Output the (x, y) coordinate of the center of the cell containing the given text.  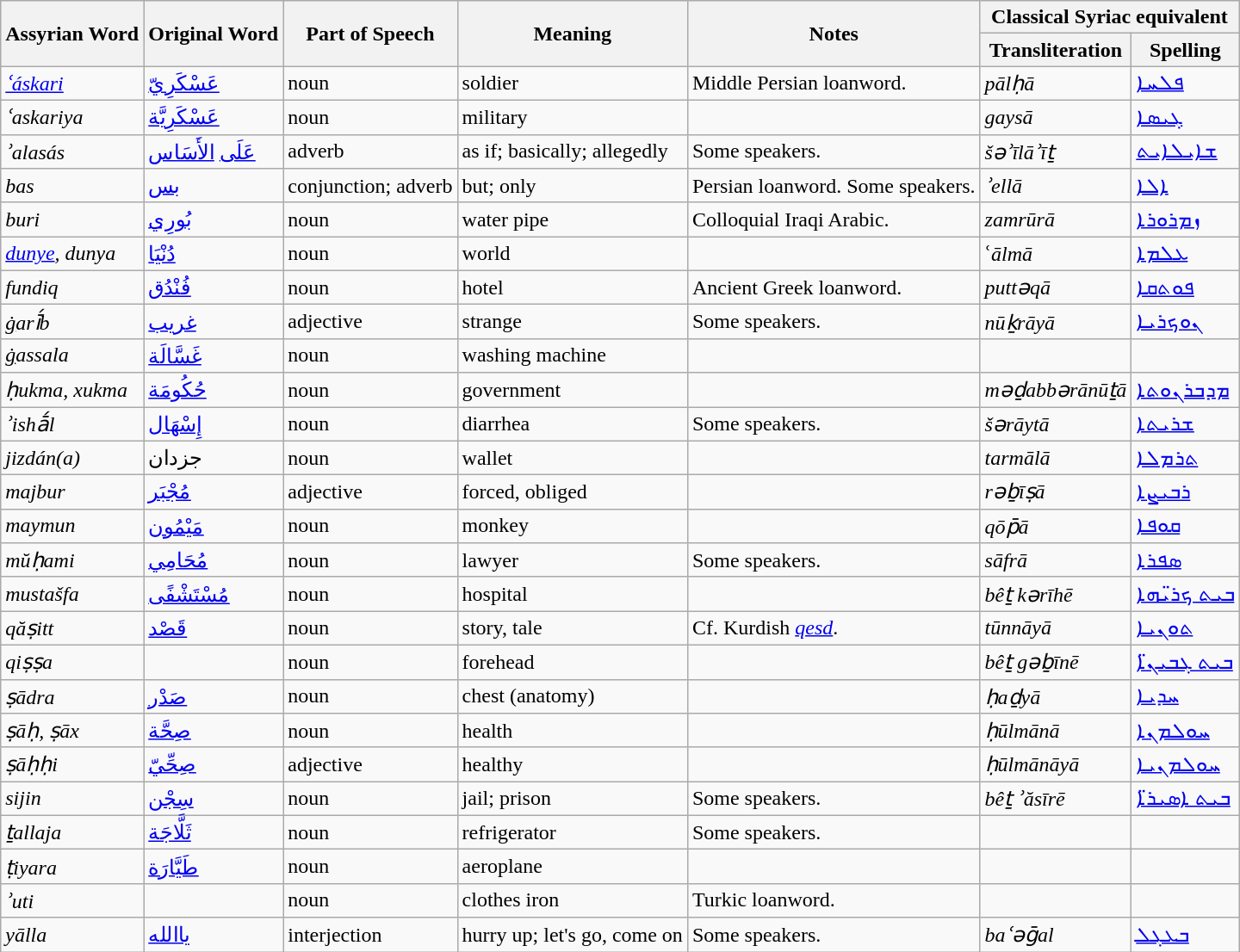
ܪܒܝܨܐ (1185, 492)
monkey (572, 526)
baʿəḡal (1056, 935)
sāfrā (1056, 560)
ܦܠܚܐ (1185, 83)
ṯallaja (72, 832)
ḥaḏyā (1056, 696)
ܢܘܟܪܝܐ (1185, 322)
məḏabbərānūṯā (1056, 390)
صِحَّة (214, 731)
حُكُومَة (214, 390)
adverb (370, 151)
water pipe (572, 219)
ܩܘܦܐ (1185, 526)
šərāytā (1056, 423)
ʿaskariya (72, 117)
Transliteration (1056, 50)
Ancient Greek loanword. (834, 287)
bêṯ gəḇīnē (1056, 662)
refrigerator (572, 832)
Persian loanword. Some speakers. (834, 186)
Original Word (214, 34)
ܬܪܡܠܐ (1185, 458)
wallet (572, 458)
puttəqā (1056, 287)
ʾellā (1056, 186)
ܚܘܠܡܢܐ (1185, 731)
jail; prison (572, 799)
صِحِّيّ (214, 764)
طَيَّارَة (214, 867)
buri (72, 219)
سِجْن (214, 799)
فُنْدُق (214, 287)
دُنْيَا (214, 254)
Notes (834, 34)
Spelling (1185, 50)
Cf. Kurdish qesd. (834, 628)
ʾishā́l (72, 423)
Meaning (572, 34)
ܦܘܬܩܐ (1185, 287)
ܙܡܪܘܪܐ (1185, 219)
ḥukma, xukma (72, 390)
مَيْمُون (214, 526)
diarrhea (572, 423)
Assyrian Word (72, 34)
soldier (572, 83)
conjunction; adverb (370, 186)
ܥܠܡܐ (1185, 254)
صَدْر (214, 696)
عَسْكَرِيّ (214, 83)
but; only (572, 186)
Middle Persian loanword. (834, 83)
ܒܝܬ ܟܪ̈ܝܗܐ (1185, 594)
as if; basically; allegedly (572, 151)
fundiq (72, 287)
maymun (72, 526)
ܡܕܒܪܢܘܬܐ (1185, 390)
ܒܥܓܠ (1185, 935)
qōp̄ā (1056, 526)
healthy (572, 764)
مُسْتَشْفًى (214, 594)
strange (572, 322)
ܫܪܝܬܐ (1185, 423)
ʿālmā (1056, 254)
بُورِي (214, 219)
šəʾīlāʾīṯ (1056, 151)
Turkic loanword. (834, 900)
ܒܝܬ ܐܣܝܪ̈ܐ (1185, 799)
ثَلَّاجَة (214, 832)
ḥūlmānāyā (1056, 764)
forehead (572, 662)
mustašfa (72, 594)
pālḥā (1056, 83)
tarmālā (1056, 458)
ġassala (72, 355)
ʾuti (72, 900)
hotel (572, 287)
ṣādra (72, 696)
interjection (370, 935)
mŭḥami (72, 560)
forced, obliged (572, 492)
غريب (214, 322)
washing machine (572, 355)
ܣܦܪܐ (1185, 560)
Classical Syriac equivalent (1109, 17)
health (572, 731)
قَصْد (214, 628)
hurry up; let's go, come on (572, 935)
ܬܘܢܝܐ (1185, 628)
clothes iron (572, 900)
ܚܘܠܡܢܝܐ (1185, 764)
government (572, 390)
sijin (72, 799)
dunye, dunya (72, 254)
rəḇīṣā (1056, 492)
جزدان (214, 458)
ġarī́b (72, 322)
ܫܐܝܠܐܝܬ (1185, 151)
عَسْكَرِيَّة (214, 117)
ṣāḥ, ṣāx (72, 731)
Part of Speech (370, 34)
إِسْهَال (214, 423)
bêṯ ʾăsīrē (1056, 799)
ṭiyara (72, 867)
jizdán(a) (72, 458)
ܚܕܝܐ (1185, 696)
ḥūlmānā (1056, 731)
ياالله (214, 935)
عَلَى الأَسَاس (214, 151)
مُجْبَر (214, 492)
ܒܝܬ ܓܒܝܢ̈ܐ (1185, 662)
world (572, 254)
Colloquial Iraqi Arabic. (834, 219)
chest (anatomy) (572, 696)
gaysā (1056, 117)
ṣāḥḥi (72, 764)
غَسَّالَة (214, 355)
qăṣitt (72, 628)
ܐܠܐ (1185, 186)
bêṯ kərīhē (1056, 594)
nūḵrāyā (1056, 322)
military (572, 117)
مُحَامِي (214, 560)
zamrūrā (1056, 219)
story, tale (572, 628)
bas (72, 186)
lawyer (572, 560)
majbur (72, 492)
aeroplane (572, 867)
tūnnāyā (1056, 628)
yālla (72, 935)
بس (214, 186)
hospital (572, 594)
ʾalasás (72, 151)
ʿáskari (72, 83)
ܓܝܣܐ (1185, 117)
qiṣṣa (72, 662)
